Identify which cell holds the provided text, then report its [x, y] central coordinate. 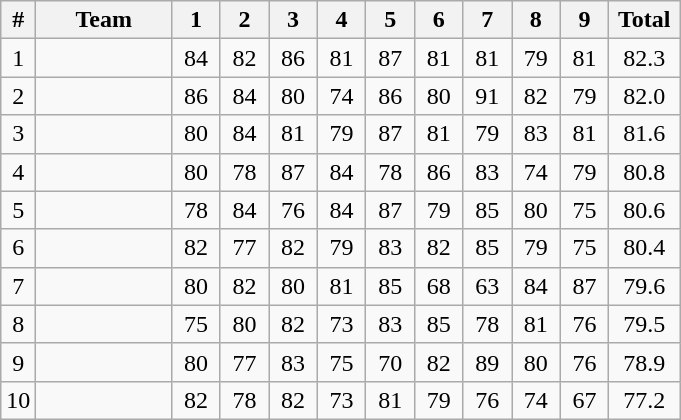
77.2 [644, 400]
Team [104, 20]
63 [488, 286]
80.4 [644, 248]
81.6 [644, 134]
82.0 [644, 96]
89 [488, 362]
82.3 [644, 58]
80.6 [644, 210]
79.5 [644, 324]
Total [644, 20]
10 [18, 400]
80.8 [644, 172]
91 [488, 96]
68 [438, 286]
# [18, 20]
79.6 [644, 286]
70 [390, 362]
67 [584, 400]
78.9 [644, 362]
